Provide the (X, Y) coordinate of the cell's center where the given text is located.  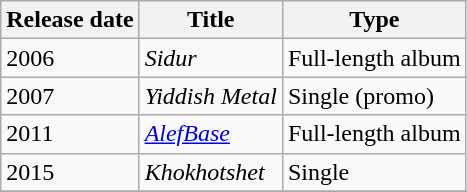
Type (374, 20)
Yiddish Metal (210, 96)
Single (374, 172)
AlefBase (210, 134)
Release date (70, 20)
2006 (70, 58)
Single (promo) (374, 96)
Khokhotshet (210, 172)
Title (210, 20)
2015 (70, 172)
2007 (70, 96)
2011 (70, 134)
Sidur (210, 58)
